Provide the (x, y) coordinate of the cell's center where the given text is located.  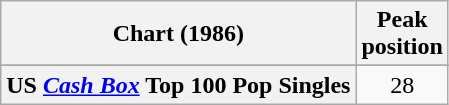
Chart (1986) (178, 34)
US Cash Box Top 100 Pop Singles (178, 85)
Peakposition (402, 34)
28 (402, 85)
